Determine the [x, y] coordinate at the center of the cell enclosing the given text.  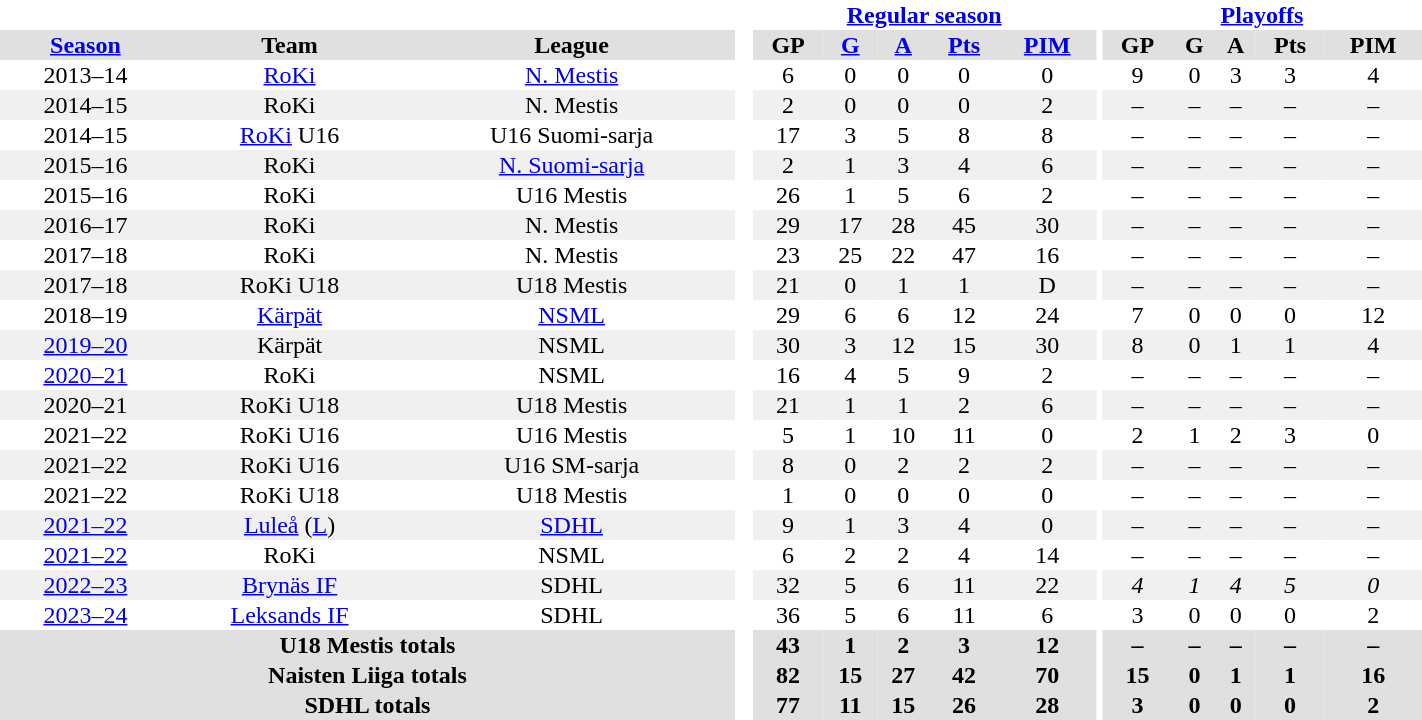
23 [788, 255]
2016–17 [86, 225]
League [572, 45]
Playoffs [1262, 15]
14 [1047, 555]
36 [788, 615]
2019–20 [86, 345]
Leksands IF [290, 615]
Season [86, 45]
N. Suomi-sarja [572, 165]
7 [1138, 315]
U16 SM-sarja [572, 465]
2022–23 [86, 585]
24 [1047, 315]
27 [904, 675]
SDHL totals [368, 705]
D [1047, 285]
43 [788, 645]
Brynäs IF [290, 585]
77 [788, 705]
Team [290, 45]
47 [964, 255]
2018–19 [86, 315]
U18 Mestis totals [368, 645]
42 [964, 675]
45 [964, 225]
U16 Suomi-sarja [572, 135]
82 [788, 675]
Luleå (L) [290, 525]
10 [904, 435]
2013–14 [86, 75]
Regular season [924, 15]
70 [1047, 675]
25 [850, 255]
Naisten Liiga totals [368, 675]
32 [788, 585]
2023–24 [86, 615]
